Find where the given text appears and provide that cell's center as (X, Y) coordinate. 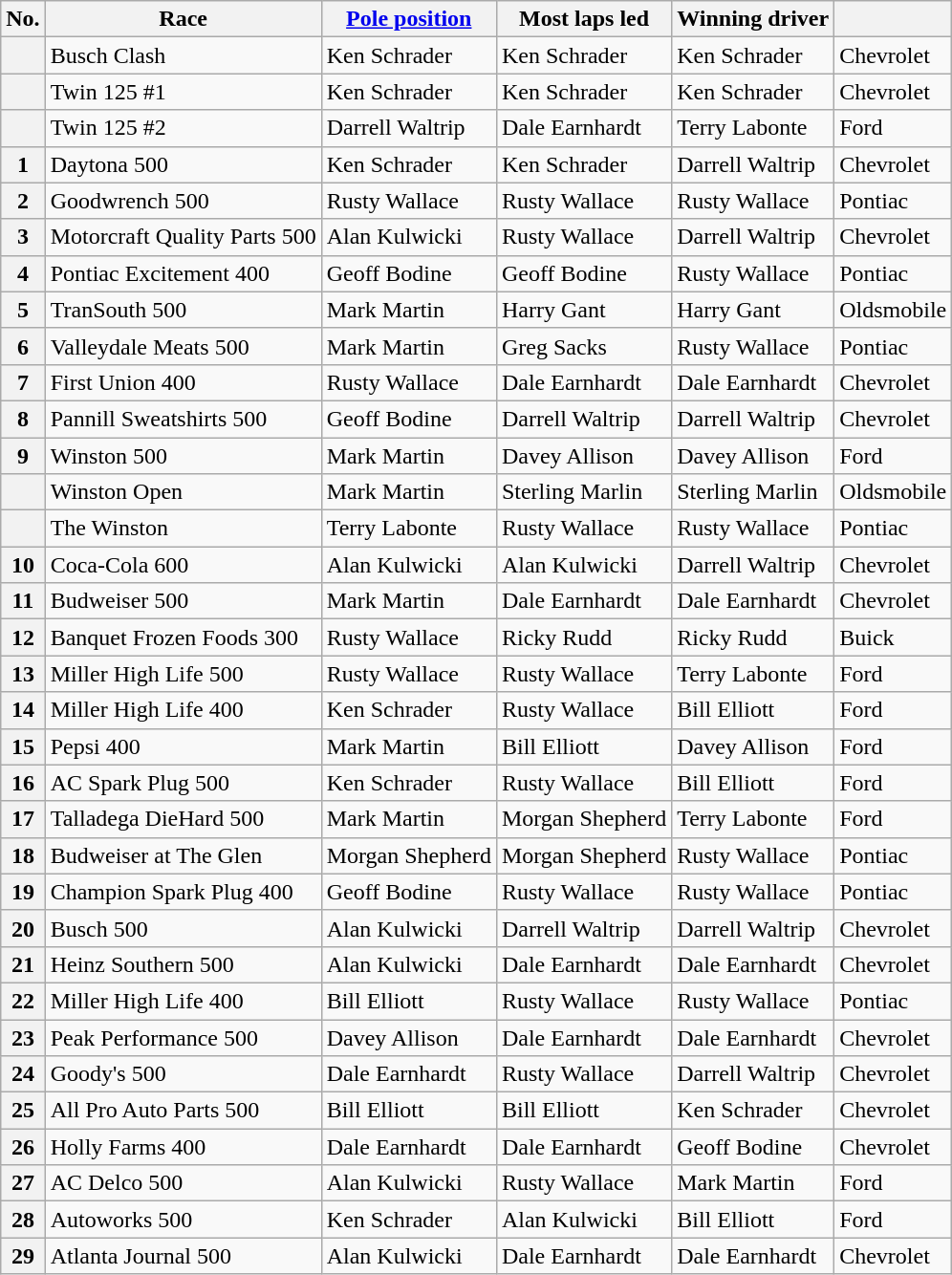
Buick (893, 637)
16 (23, 783)
11 (23, 601)
Talladega DieHard 500 (184, 819)
15 (23, 746)
14 (23, 710)
AC Delco 500 (184, 1183)
21 (23, 964)
12 (23, 637)
Greg Sacks (583, 346)
26 (23, 1147)
Busch 500 (184, 928)
Goody's 500 (184, 1074)
Busch Clash (184, 55)
Most laps led (583, 19)
Holly Farms 400 (184, 1147)
28 (23, 1220)
Twin 125 #1 (184, 92)
Coca-Cola 600 (184, 565)
Peak Performance 500 (184, 1037)
The Winston (184, 529)
Pole position (409, 19)
All Pro Auto Parts 500 (184, 1111)
Budweiser 500 (184, 601)
1 (23, 164)
Banquet Frozen Foods 300 (184, 637)
29 (23, 1256)
No. (23, 19)
27 (23, 1183)
Winston Open (184, 492)
Goodwrench 500 (184, 201)
AC Spark Plug 500 (184, 783)
Winston 500 (184, 456)
25 (23, 1111)
Motorcraft Quality Parts 500 (184, 237)
13 (23, 674)
Daytona 500 (184, 164)
22 (23, 1001)
23 (23, 1037)
6 (23, 346)
24 (23, 1074)
Valleydale Meats 500 (184, 346)
Pontiac Excitement 400 (184, 273)
Budweiser at The Glen (184, 855)
20 (23, 928)
Heinz Southern 500 (184, 964)
8 (23, 419)
Pannill Sweatshirts 500 (184, 419)
First Union 400 (184, 382)
19 (23, 892)
Winning driver (753, 19)
9 (23, 456)
3 (23, 237)
TranSouth 500 (184, 310)
Champion Spark Plug 400 (184, 892)
7 (23, 382)
Atlanta Journal 500 (184, 1256)
Autoworks 500 (184, 1220)
5 (23, 310)
17 (23, 819)
4 (23, 273)
Miller High Life 500 (184, 674)
10 (23, 565)
Twin 125 #2 (184, 128)
Pepsi 400 (184, 746)
2 (23, 201)
Race (184, 19)
18 (23, 855)
